Output the [X, Y] coordinate of the center of the cell containing the given text.  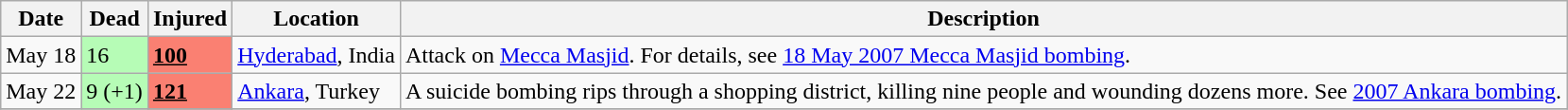
Date [42, 19]
May 22 [42, 91]
Hyderabad, India [317, 55]
121 [189, 91]
9 (+1) [115, 91]
Location [317, 19]
16 [115, 55]
Injured [189, 19]
May 18 [42, 55]
Description [983, 19]
Dead [115, 19]
Ankara, Turkey [317, 91]
A suicide bombing rips through a shopping district, killing nine people and wounding dozens more. See 2007 Ankara bombing. [983, 91]
Attack on Mecca Masjid. For details, see 18 May 2007 Mecca Masjid bombing. [983, 55]
100 [189, 55]
